Output the (X, Y) coordinate of the center of the cell containing the given text.  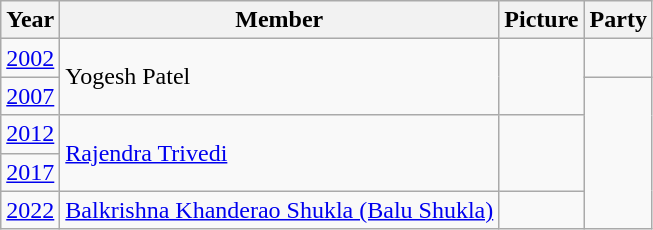
Party (618, 20)
Rajendra Trivedi (280, 153)
Picture (542, 20)
Yogesh Patel (280, 77)
2007 (30, 96)
Year (30, 20)
Member (280, 20)
2002 (30, 58)
2022 (30, 210)
Balkrishna Khanderao Shukla (Balu Shukla) (280, 210)
2017 (30, 172)
2012 (30, 134)
